Provide the (X, Y) coordinate of the cell's center where the given text is located.  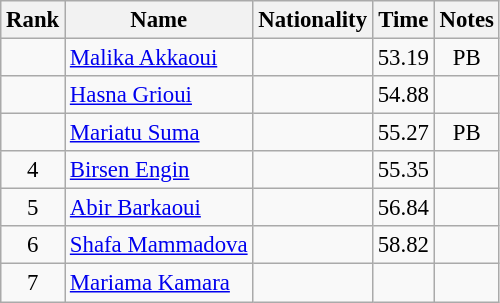
58.82 (403, 245)
Mariama Kamara (159, 283)
Nationality (312, 20)
53.19 (403, 58)
6 (33, 245)
Malika Akkaoui (159, 58)
Time (403, 20)
4 (33, 170)
Birsen Engin (159, 170)
Name (159, 20)
56.84 (403, 208)
Mariatu Suma (159, 133)
Hasna Grioui (159, 95)
7 (33, 283)
Notes (466, 20)
54.88 (403, 95)
55.27 (403, 133)
5 (33, 208)
55.35 (403, 170)
Abir Barkaoui (159, 208)
Rank (33, 20)
Shafa Mammadova (159, 245)
